Detect which cell encompasses the target text, then output its (X, Y) center coordinate. 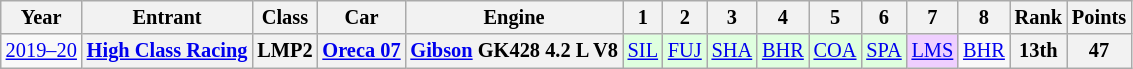
SHA (732, 51)
Oreca 07 (361, 51)
SIL (643, 51)
LMS (933, 51)
3 (732, 17)
1 (643, 17)
Entrant (168, 17)
Rank (1038, 17)
Engine (514, 17)
Car (361, 17)
8 (984, 17)
Points (1099, 17)
High Class Racing (168, 51)
LMP2 (284, 51)
2019–20 (42, 51)
COA (836, 51)
Year (42, 17)
13th (1038, 51)
47 (1099, 51)
6 (884, 17)
5 (836, 17)
SPA (884, 51)
Class (284, 17)
Gibson GK428 4.2 L V8 (514, 51)
FUJ (685, 51)
2 (685, 17)
7 (933, 17)
4 (783, 17)
